Determine the [x, y] coordinate at the center of the cell enclosing the given text.  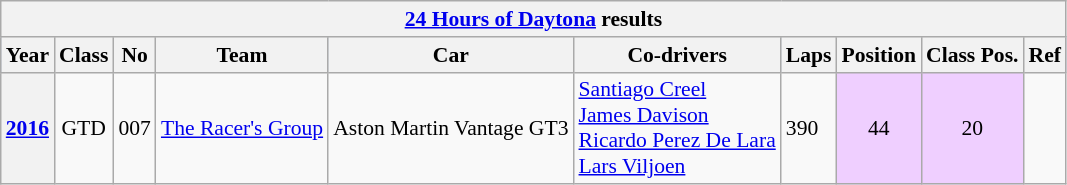
24 Hours of Daytona results [534, 19]
Class Pos. [972, 55]
Laps [809, 55]
44 [879, 128]
Santiago Creel James Davison Ricardo Perez De Lara Lars Viljoen [676, 128]
Class [84, 55]
Team [242, 55]
007 [134, 128]
The Racer's Group [242, 128]
Position [879, 55]
390 [809, 128]
Year [28, 55]
No [134, 55]
Aston Martin Vantage GT3 [450, 128]
20 [972, 128]
GTD [84, 128]
2016 [28, 128]
Car [450, 55]
Ref [1045, 55]
Co-drivers [676, 55]
